Extract the [x, y] coordinate from the center of the cell holding the provided text.  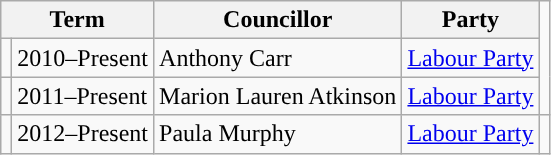
Anthony Carr [278, 58]
Term [78, 20]
2010–Present [83, 58]
Councillor [278, 20]
Marion Lauren Atkinson [278, 96]
Party [470, 20]
Paula Murphy [278, 134]
2011–Present [83, 96]
2012–Present [83, 134]
